For the text-containing cell, return its midpoint in [x, y] coordinate format. 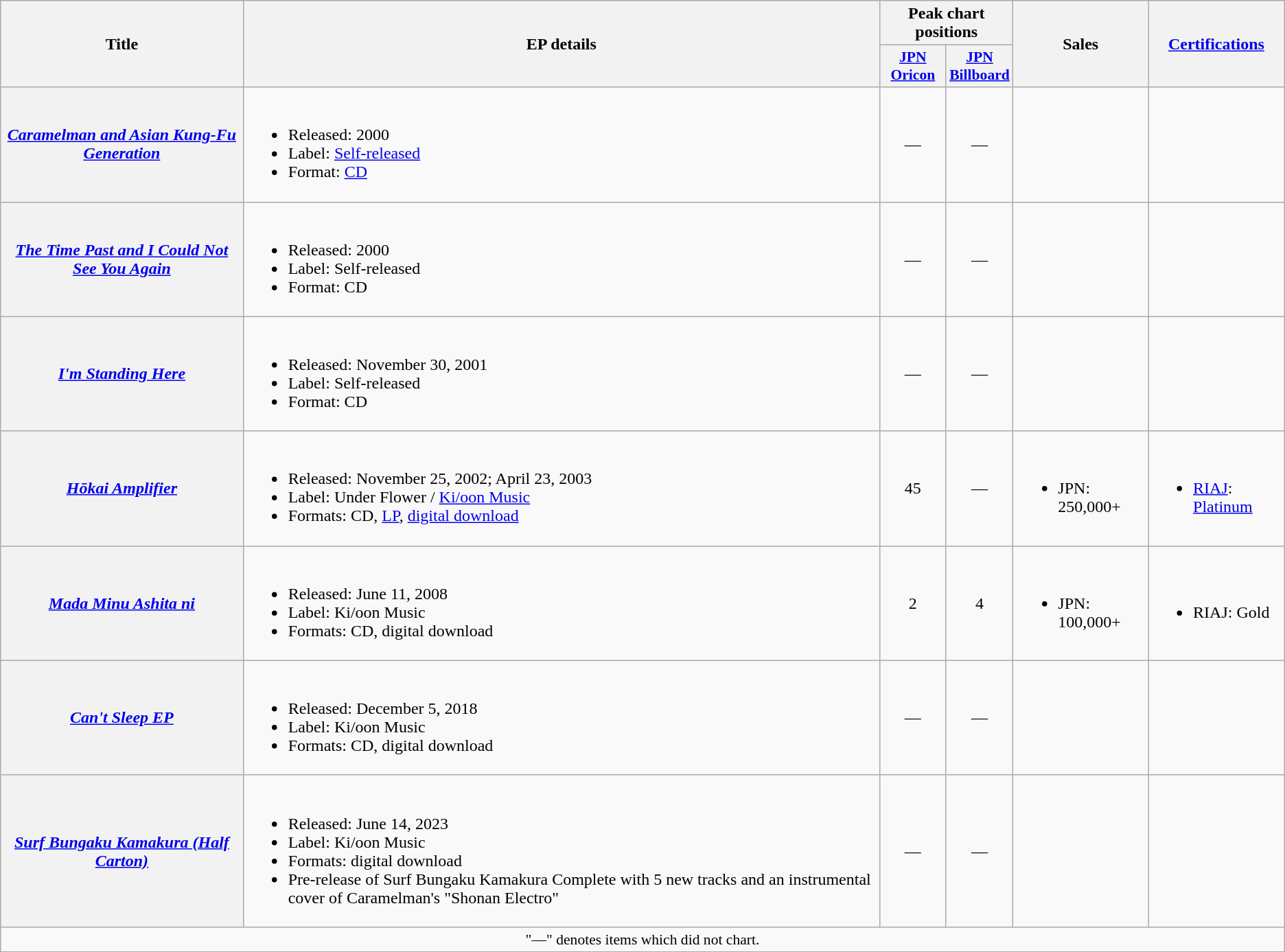
Sales [1080, 44]
Peak chart positions [947, 23]
Certifications [1216, 44]
The Time Past and I Could Not See You Again [122, 259]
Mada Minu Ashita ni [122, 603]
JPNBillboard [980, 66]
RIAJ: Gold [1216, 603]
4 [980, 603]
I'm Standing Here [122, 373]
2 [913, 603]
45 [913, 489]
JPN: 250,000+ [1080, 489]
Hōkai Amplifier [122, 489]
Released: June 11, 2008Label: Ki/oon MusicFormats: CD, digital download [562, 603]
Can't Sleep EP [122, 718]
Released: November 25, 2002; April 23, 2003 Label: Under Flower / Ki/oon MusicFormats: CD, LP, digital download [562, 489]
RIAJ: Platinum [1216, 489]
"—" denotes items which did not chart. [642, 939]
Caramelman and Asian Kung-Fu Generation [122, 144]
JPN: 100,000+ [1080, 603]
Surf Bungaku Kamakura (Half Carton) [122, 851]
Title [122, 44]
JPNOricon [913, 66]
Released: December 5, 2018Label: Ki/oon MusicFormats: CD, digital download [562, 718]
Released: November 30, 2001Label: Self-releasedFormat: CD [562, 373]
EP details [562, 44]
